Provide the (X, Y) coordinate of the cell's center where the given text is located.  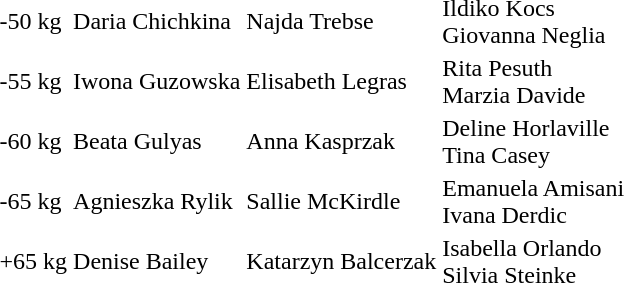
Agnieszka Rylik (157, 202)
Iwona Guzowska (157, 82)
Anna Kasprzak (342, 142)
Beata Gulyas (157, 142)
Sallie McKirdle (342, 202)
Elisabeth Legras (342, 82)
